For the text-containing cell, return its midpoint in [x, y] coordinate format. 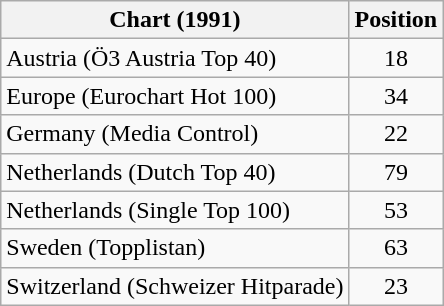
Netherlands (Dutch Top 40) [175, 172]
Europe (Eurochart Hot 100) [175, 96]
Position [396, 20]
22 [396, 134]
79 [396, 172]
34 [396, 96]
Austria (Ö3 Austria Top 40) [175, 58]
Sweden (Topplistan) [175, 248]
23 [396, 286]
Netherlands (Single Top 100) [175, 210]
Switzerland (Schweizer Hitparade) [175, 286]
Chart (1991) [175, 20]
53 [396, 210]
63 [396, 248]
18 [396, 58]
Germany (Media Control) [175, 134]
